Return [X, Y] of the center of cell containing provided text 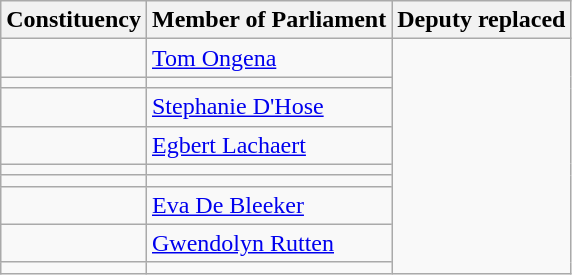
Member of Parliament [268, 20]
Constituency [74, 20]
Tom Ongena [268, 58]
Egbert Lachaert [268, 145]
Deputy replaced [482, 20]
Gwendolyn Rutten [268, 243]
Eva De Bleeker [268, 205]
Stephanie D'Hose [268, 107]
